Identify which cell holds the provided text, then report its [x, y] central coordinate. 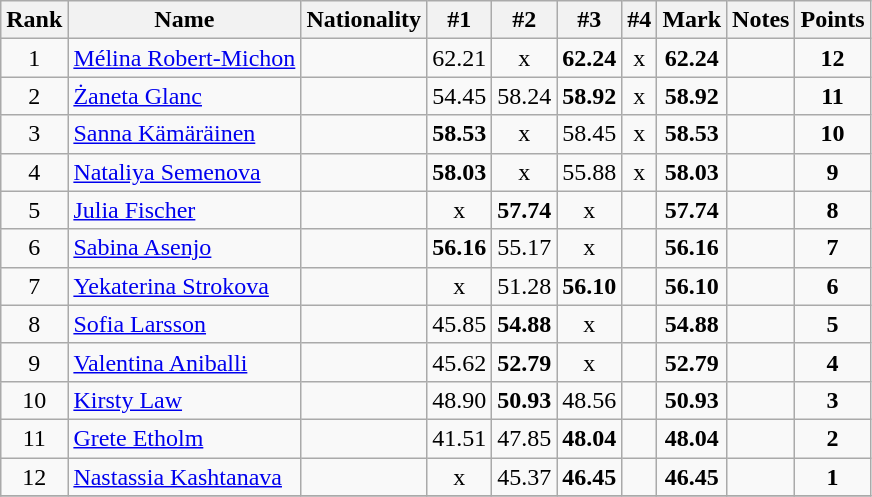
48.90 [460, 400]
Valentina Aniballi [184, 362]
47.85 [524, 438]
Notes [761, 20]
58.24 [524, 96]
51.28 [524, 286]
Nataliya Semenova [184, 172]
58.45 [590, 134]
45.37 [524, 477]
#3 [590, 20]
Name [184, 20]
Nationality [364, 20]
Sanna Kämäräinen [184, 134]
54.45 [460, 96]
Julia Fischer [184, 210]
Points [832, 20]
#2 [524, 20]
Mark [692, 20]
55.88 [590, 172]
Sabina Asenjo [184, 248]
45.85 [460, 324]
Nastassia Kashtanava [184, 477]
#1 [460, 20]
55.17 [524, 248]
Żaneta Glanc [184, 96]
Rank [34, 20]
Grete Etholm [184, 438]
Mélina Robert-Michon [184, 58]
Yekaterina Strokova [184, 286]
41.51 [460, 438]
Sofia Larsson [184, 324]
#4 [640, 20]
Kirsty Law [184, 400]
48.56 [590, 400]
45.62 [460, 362]
62.21 [460, 58]
